Find where the given text appears and provide that cell's center as (x, y) coordinate. 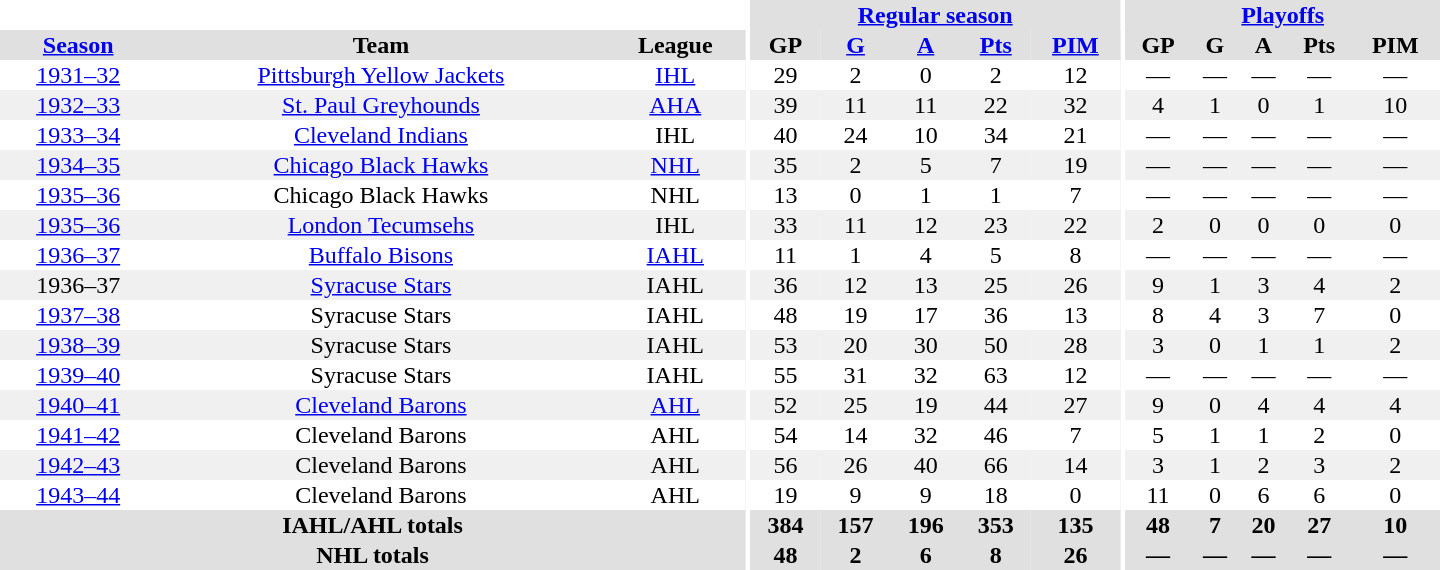
Pittsburgh Yellow Jackets (380, 75)
IAHL/AHL totals (372, 525)
35 (785, 165)
28 (1076, 345)
1933–34 (78, 135)
63 (996, 375)
34 (996, 135)
1937–38 (78, 315)
18 (996, 495)
44 (996, 405)
384 (785, 525)
157 (856, 525)
17 (926, 315)
Cleveland Indians (380, 135)
39 (785, 105)
1940–41 (78, 405)
St. Paul Greyhounds (380, 105)
46 (996, 435)
21 (1076, 135)
Buffalo Bisons (380, 255)
23 (996, 225)
Season (78, 45)
1932–33 (78, 105)
Team (380, 45)
24 (856, 135)
London Tecumsehs (380, 225)
55 (785, 375)
29 (785, 75)
56 (785, 465)
NHL totals (372, 555)
1942–43 (78, 465)
1934–35 (78, 165)
1943–44 (78, 495)
League (675, 45)
196 (926, 525)
Regular season (935, 15)
54 (785, 435)
Playoffs (1282, 15)
50 (996, 345)
1939–40 (78, 375)
AHA (675, 105)
135 (1076, 525)
30 (926, 345)
33 (785, 225)
1938–39 (78, 345)
1931–32 (78, 75)
31 (856, 375)
66 (996, 465)
52 (785, 405)
353 (996, 525)
1941–42 (78, 435)
53 (785, 345)
